Return the [x, y] coordinate for the center point of the cell that contains the specified text.  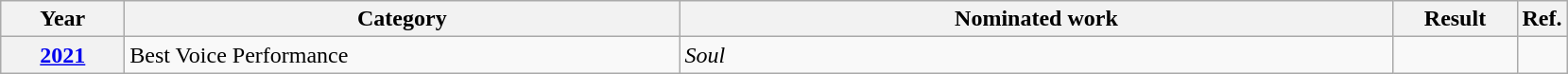
Best Voice Performance [403, 55]
Year [62, 19]
Nominated work [1036, 19]
Result [1456, 19]
Soul [1036, 55]
Ref. [1542, 19]
2021 [62, 55]
Category [403, 19]
